Provide the [x, y] coordinate of the cell's center where the given text is located.  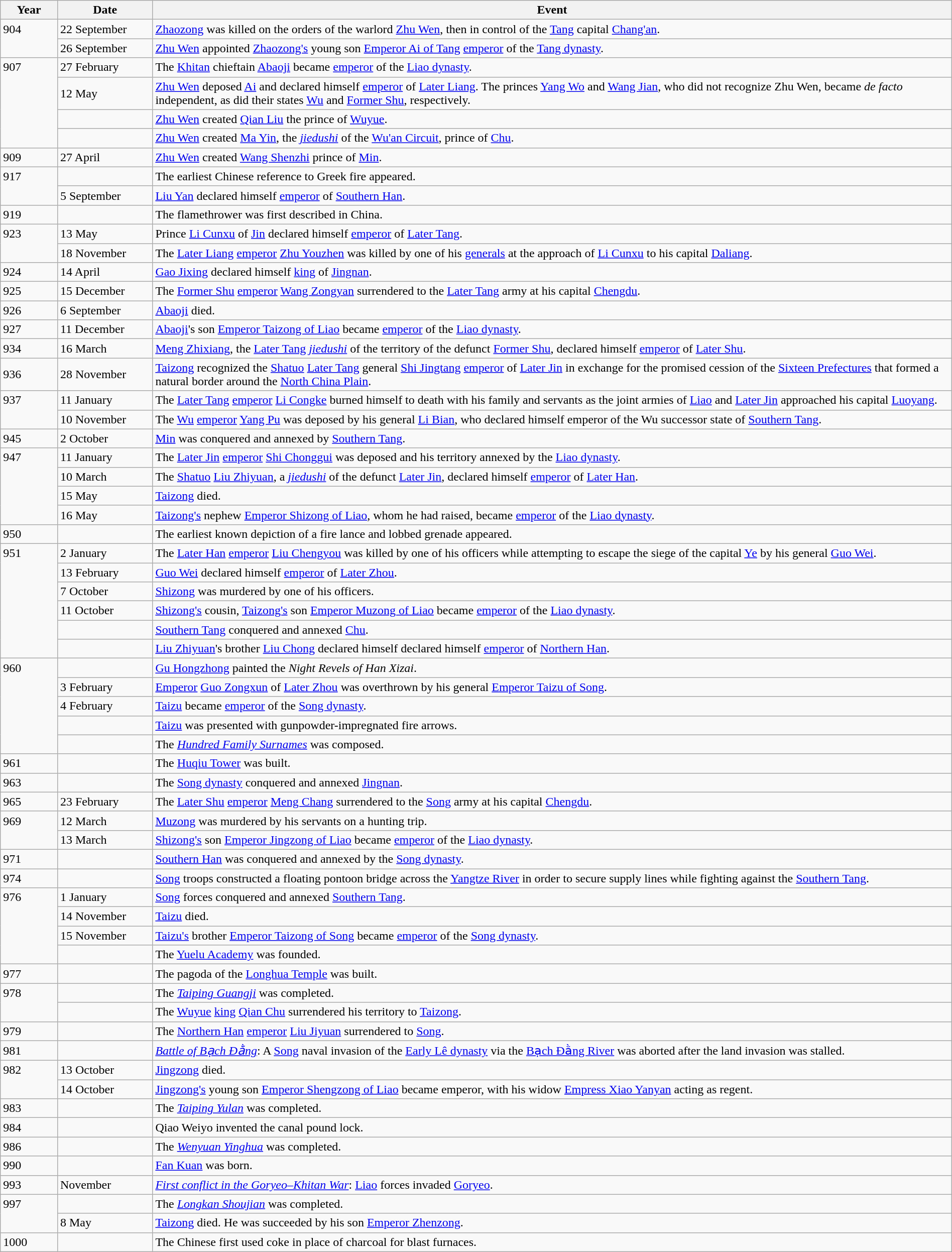
7 October [104, 592]
14 November [104, 917]
Zhu Wen created Qian Liu the prince of Wuyue. [552, 119]
Song forces conquered and annexed Southern Tang. [552, 897]
12 March [104, 821]
13 March [104, 840]
Liu Zhiyuan's brother Liu Chong declared himself declared himself emperor of Northern Han. [552, 649]
919 [29, 214]
Southern Han was conquered and annexed by the Song dynasty. [552, 859]
The Khitan chieftain Abaoji became emperor of the Liao dynasty. [552, 67]
15 May [104, 496]
4 February [104, 706]
951 [29, 601]
Taizong died. He was succeeded by his son Emperor Zhenzong. [552, 1223]
15 November [104, 936]
971 [29, 859]
The Hundred Family Surnames was composed. [552, 744]
909 [29, 157]
983 [29, 1108]
27 February [104, 67]
10 November [104, 419]
26 September [104, 48]
907 [29, 102]
924 [29, 272]
961 [29, 763]
Taizong's nephew Emperor Shizong of Liao, whom he had raised, became emperor of the Liao dynasty. [552, 515]
11 December [104, 329]
Gao Jixing declared himself king of Jingnan. [552, 272]
The earliest Chinese reference to Greek fire appeared. [552, 176]
927 [29, 329]
13 February [104, 572]
The Later Jin emperor Shi Chonggui was deposed and his territory annexed by the Liao dynasty. [552, 458]
Prince Li Cunxu of Jin declared himself emperor of Later Tang. [552, 234]
The Longkan Shoujian was completed. [552, 1204]
16 March [104, 349]
Year [29, 10]
926 [29, 310]
Guo Wei declared himself emperor of Later Zhou. [552, 572]
Muzong was murdered by his servants on a hunting trip. [552, 821]
The Taiping Guangji was completed. [552, 993]
963 [29, 782]
November [104, 1185]
Date [104, 10]
8 May [104, 1223]
Taizu was presented with gunpowder-impregnated fire arrows. [552, 725]
960 [29, 706]
The Shatuo Liu Zhiyuan, a jiedushi of the defunct Later Jin, declared himself emperor of Later Han. [552, 477]
Battle of Bạch Đằng: A Song naval invasion of the Early Lê dynasty via the Bạch Đằng River was aborted after the land invasion was stalled. [552, 1051]
Taizu's brother Emperor Taizong of Song became emperor of the Song dynasty. [552, 936]
The Later Shu emperor Meng Chang surrendered to the Song army at his capital Chengdu. [552, 802]
Jingzong's young son Emperor Shengzong of Liao became emperor, with his widow Empress Xiao Yanyan acting as regent. [552, 1089]
10 March [104, 477]
937 [29, 410]
The Song dynasty conquered and annexed Jingnan. [552, 782]
First conflict in the Goryeo–Khitan War: Liao forces invaded Goryeo. [552, 1185]
Meng Zhixiang, the Later Tang jiedushi of the territory of the defunct Former Shu, declared himself emperor of Later Shu. [552, 349]
Song troops constructed a floating pontoon bridge across the Yangtze River in order to secure supply lines while fighting against the Southern Tang. [552, 878]
18 November [104, 253]
Zhu Wen created Wang Shenzhi prince of Min. [552, 157]
993 [29, 1185]
The earliest known depiction of a fire lance and lobbed grenade appeared. [552, 534]
The Chinese first used coke in place of charcoal for blast furnaces. [552, 1242]
965 [29, 802]
The Yuelu Academy was founded. [552, 955]
Min was conquered and annexed by Southern Tang. [552, 438]
The Wenyuan Yinghua was completed. [552, 1147]
27 April [104, 157]
The Former Shu emperor Wang Zongyan surrendered to the Later Tang army at his capital Chengdu. [552, 291]
986 [29, 1147]
14 April [104, 272]
28 November [104, 375]
The flamethrower was first described in China. [552, 214]
Liu Yan declared himself emperor of Southern Han. [552, 195]
979 [29, 1031]
Zhaozong was killed on the orders of the warlord Zhu Wen, then in control of the Tang capital Chang'an. [552, 29]
936 [29, 375]
969 [29, 830]
976 [29, 926]
984 [29, 1127]
Taizu became emperor of the Song dynasty. [552, 706]
Qiao Weiyo invented the canal pound lock. [552, 1127]
923 [29, 243]
1 January [104, 897]
934 [29, 349]
Jingzong died. [552, 1070]
The Taiping Yulan was completed. [552, 1108]
The pagoda of the Longhua Temple was built. [552, 974]
23 February [104, 802]
Event [552, 10]
3 February [104, 687]
15 December [104, 291]
Taizong died. [552, 496]
The Huqiu Tower was built. [552, 763]
6 September [104, 310]
Fan Kuan was born. [552, 1166]
925 [29, 291]
The Later Liang emperor Zhu Youzhen was killed by one of his generals at the approach of Li Cunxu to his capital Daliang. [552, 253]
The Northern Han emperor Liu Jiyuan surrendered to Song. [552, 1031]
947 [29, 486]
904 [29, 39]
13 May [104, 234]
The Later Han emperor Liu Chengyou was killed by one of his officers while attempting to escape the siege of the capital Ye by his general Guo Wei. [552, 553]
22 September [104, 29]
Abaoji died. [552, 310]
Shizong's son Emperor Jingzong of Liao became emperor of the Liao dynasty. [552, 840]
13 October [104, 1070]
11 October [104, 611]
945 [29, 438]
977 [29, 974]
2 October [104, 438]
1000 [29, 1242]
Zhu Wen created Ma Yin, the jiedushi of the Wu'an Circuit, prince of Chu. [552, 138]
16 May [104, 515]
Southern Tang conquered and annexed Chu. [552, 630]
14 October [104, 1089]
Emperor Guo Zongxun of Later Zhou was overthrown by his general Emperor Taizu of Song. [552, 687]
950 [29, 534]
Zhu Wen appointed Zhaozong's young son Emperor Ai of Tang emperor of the Tang dynasty. [552, 48]
The Wu emperor Yang Pu was deposed by his general Li Bian, who declared himself emperor of the Wu successor state of Southern Tang. [552, 419]
Gu Hongzhong painted the Night Revels of Han Xizai. [552, 668]
997 [29, 1213]
Shizong's cousin, Taizong's son Emperor Muzong of Liao became emperor of the Liao dynasty. [552, 611]
978 [29, 1002]
Taizu died. [552, 917]
Shizong was murdered by one of his officers. [552, 592]
Abaoji's son Emperor Taizong of Liao became emperor of the Liao dynasty. [552, 329]
The Wuyue king Qian Chu surrendered his territory to Taizong. [552, 1012]
5 September [104, 195]
2 January [104, 553]
990 [29, 1166]
981 [29, 1051]
982 [29, 1080]
917 [29, 186]
974 [29, 878]
12 May [104, 93]
